Capture the cell that displays the provided text and extract its [x, y] central coordinate. 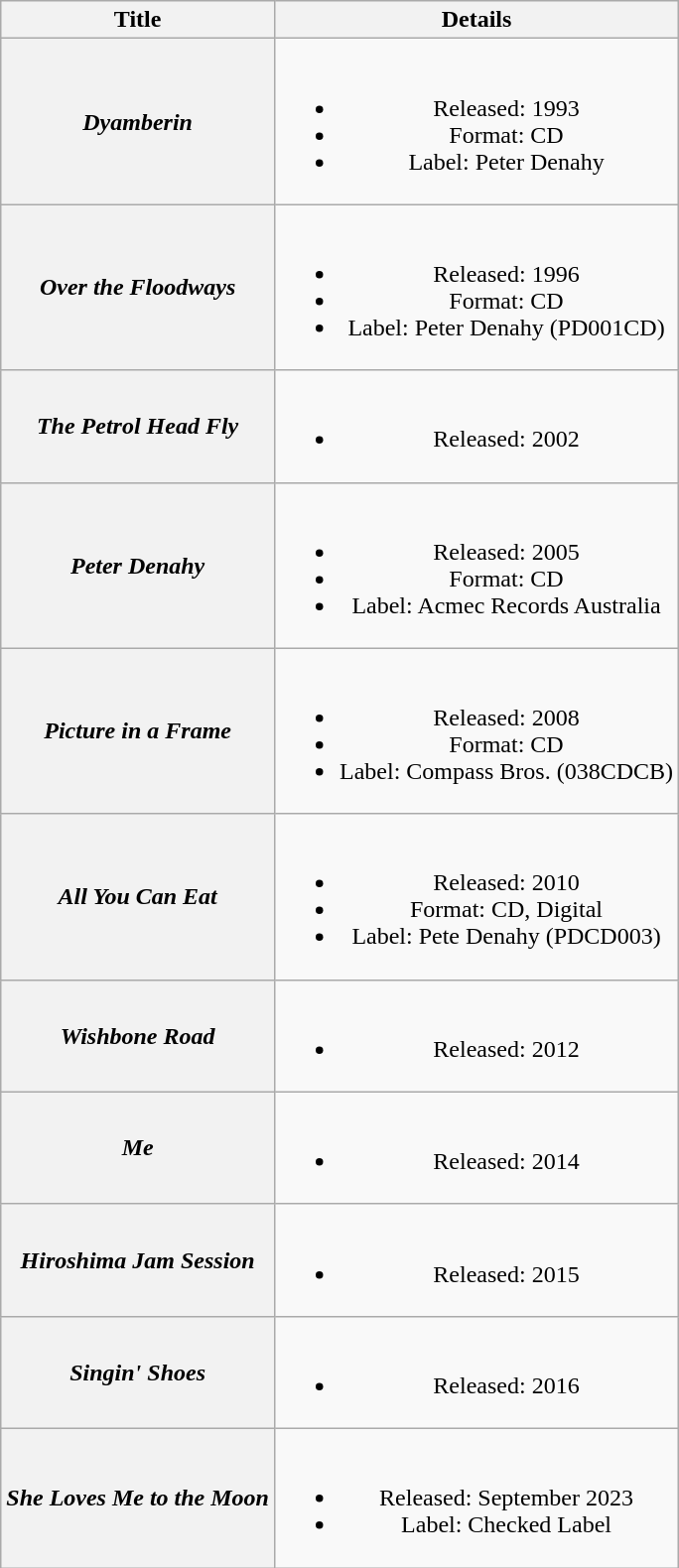
Released: 2015 [476, 1260]
Released: 2014 [476, 1147]
All You Can Eat [138, 897]
Dyamberin [138, 121]
Released: 2005Format: CDLabel: Acmec Records Australia [476, 566]
Over the Floodways [138, 288]
Peter Denahy [138, 566]
Released: 2002 [476, 427]
Me [138, 1147]
Singin' Shoes [138, 1372]
Released: 2010Format: CD, DigitalLabel: Pete Denahy (PDCD003) [476, 897]
Released: 1996Format: CDLabel: Peter Denahy (PD001CD) [476, 288]
She Loves Me to the Moon [138, 1498]
The Petrol Head Fly [138, 427]
Released: 2016 [476, 1372]
Wishbone Road [138, 1036]
Released: 1993Format: CDLabel: Peter Denahy [476, 121]
Released: September 2023Label: Checked Label [476, 1498]
Picture in a Frame [138, 730]
Released: 2012 [476, 1036]
Title [138, 20]
Details [476, 20]
Released: 2008Format: CDLabel: Compass Bros. (038CDCB) [476, 730]
Hiroshima Jam Session [138, 1260]
